Scan for the cell matching the given text and deliver its [X, Y] coordinate at center. 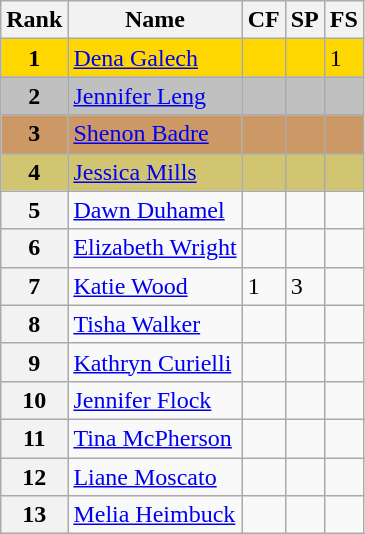
9 [34, 362]
Shenon Badre [155, 134]
Rank [34, 20]
Name [155, 20]
Dawn Duhamel [155, 210]
8 [34, 324]
Jessica Mills [155, 172]
Melia Heimbuck [155, 515]
7 [34, 286]
SP [304, 20]
CF [264, 20]
Elizabeth Wright [155, 248]
Jennifer Leng [155, 96]
Tisha Walker [155, 324]
4 [34, 172]
12 [34, 477]
Jennifer Flock [155, 400]
6 [34, 248]
11 [34, 438]
Kathryn Curielli [155, 362]
Dena Galech [155, 58]
Liane Moscato [155, 477]
Tina McPherson [155, 438]
FS [344, 20]
Katie Wood [155, 286]
13 [34, 515]
2 [34, 96]
10 [34, 400]
5 [34, 210]
